Detect which cell encompasses the target text, then output its [x, y] center coordinate. 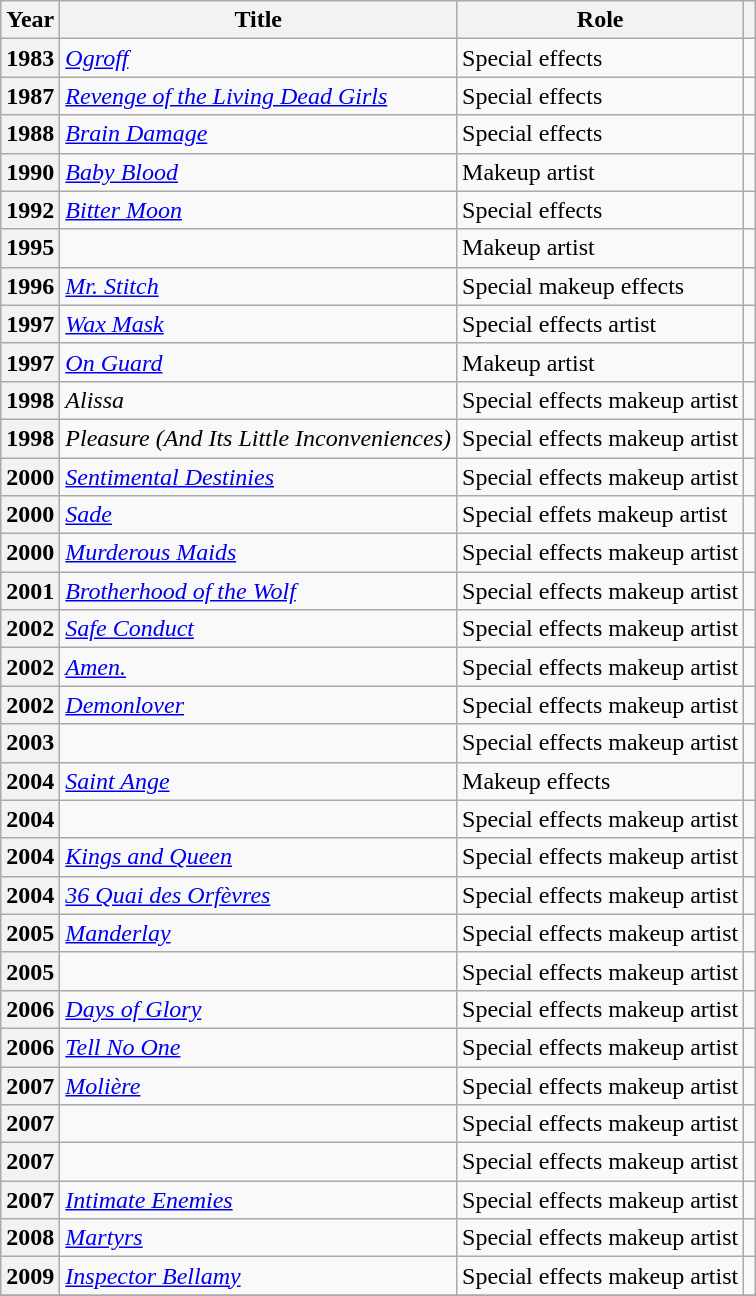
36 Quai des Orfèvres [258, 895]
Molière [258, 1085]
Special effets makeup artist [600, 515]
Special effects artist [600, 324]
Special makeup effects [600, 286]
Amen. [258, 667]
Year [30, 20]
Role [600, 20]
Brotherhood of the Wolf [258, 591]
Makeup effects [600, 781]
Alissa [258, 400]
2008 [30, 1238]
2001 [30, 591]
Tell No One [258, 1047]
1990 [30, 172]
2009 [30, 1276]
Baby Blood [258, 172]
1987 [30, 96]
Wax Mask [258, 324]
Martyrs [258, 1238]
Demonlover [258, 705]
Sade [258, 515]
Inspector Bellamy [258, 1276]
Murderous Maids [258, 553]
Bitter Moon [258, 210]
Sentimental Destinies [258, 477]
1995 [30, 248]
Intimate Enemies [258, 1200]
1996 [30, 286]
1992 [30, 210]
Ogroff [258, 58]
1983 [30, 58]
Days of Glory [258, 1009]
1988 [30, 134]
On Guard [258, 362]
Mr. Stitch [258, 286]
Pleasure (And Its Little Inconveniences) [258, 438]
Kings and Queen [258, 857]
Safe Conduct [258, 629]
Brain Damage [258, 134]
Saint Ange [258, 781]
2003 [30, 743]
Title [258, 20]
Manderlay [258, 933]
Revenge of the Living Dead Girls [258, 96]
